Capture the cell that displays the provided text and extract its [x, y] central coordinate. 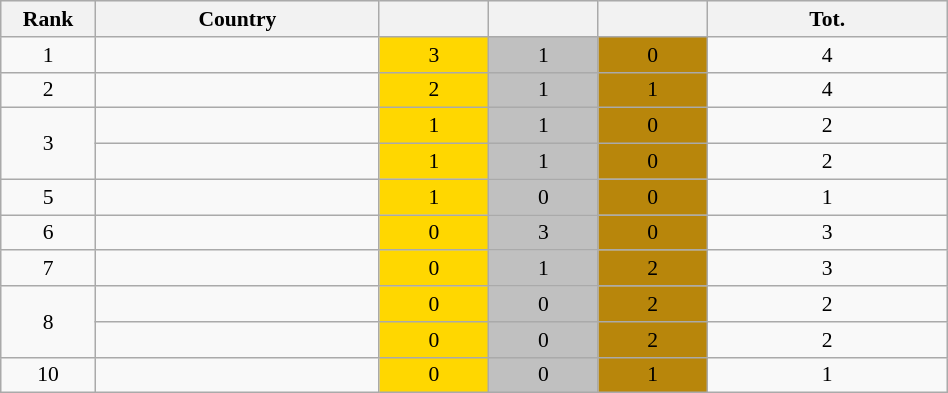
Rank [48, 19]
6 [48, 233]
7 [48, 269]
Tot. [827, 19]
Country [237, 19]
8 [48, 322]
10 [48, 375]
5 [48, 197]
